Determine the [X, Y] coordinate at the center of the cell enclosing the given text.  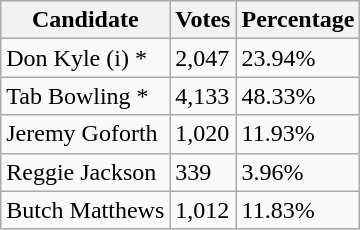
2,047 [203, 58]
Percentage [298, 20]
Jeremy Goforth [86, 134]
11.93% [298, 134]
48.33% [298, 96]
4,133 [203, 96]
Votes [203, 20]
Reggie Jackson [86, 172]
11.83% [298, 210]
23.94% [298, 58]
339 [203, 172]
1,020 [203, 134]
Candidate [86, 20]
Don Kyle (i) * [86, 58]
Butch Matthews [86, 210]
1,012 [203, 210]
Tab Bowling * [86, 96]
3.96% [298, 172]
